Scan for the cell matching the given text and deliver its (x, y) coordinate at center. 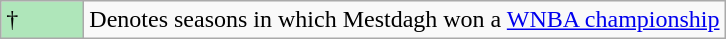
Denotes seasons in which Mestdagh won a WNBA championship (404, 20)
† (42, 20)
